Search for the cell housing the specified text and yield its (x, y) center coordinate. 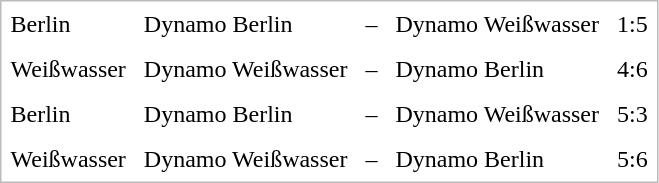
5:6 (632, 158)
5:3 (632, 114)
4:6 (632, 68)
1:5 (632, 24)
